Output the (x, y) coordinate of the center of the cell containing the given text.  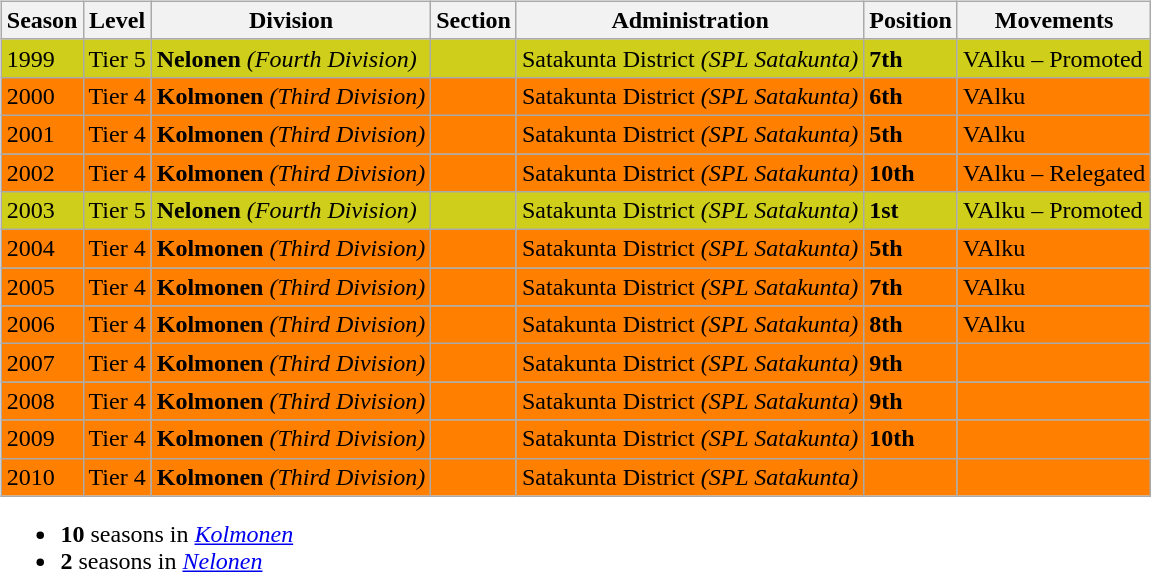
Position (911, 20)
2001 (42, 134)
Section (474, 20)
VAlku – Relegated (1054, 173)
2000 (42, 96)
2009 (42, 439)
Level (117, 20)
Season (42, 20)
8th (911, 325)
2008 (42, 401)
2005 (42, 287)
1999 (42, 58)
1st (911, 211)
2007 (42, 363)
2002 (42, 173)
Movements (1054, 20)
Administration (690, 20)
2006 (42, 325)
6th (911, 96)
2003 (42, 211)
Division (291, 20)
2010 (42, 477)
2004 (42, 249)
